From the cell containing the given text, extract its center point as [X, Y] coordinate. 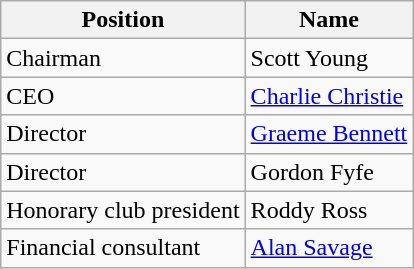
Honorary club president [123, 210]
Position [123, 20]
Name [329, 20]
Roddy Ross [329, 210]
Scott Young [329, 58]
Financial consultant [123, 248]
Graeme Bennett [329, 134]
Gordon Fyfe [329, 172]
Chairman [123, 58]
Alan Savage [329, 248]
Charlie Christie [329, 96]
CEO [123, 96]
